Extract the (X, Y) coordinate from the center of the cell holding the provided text.  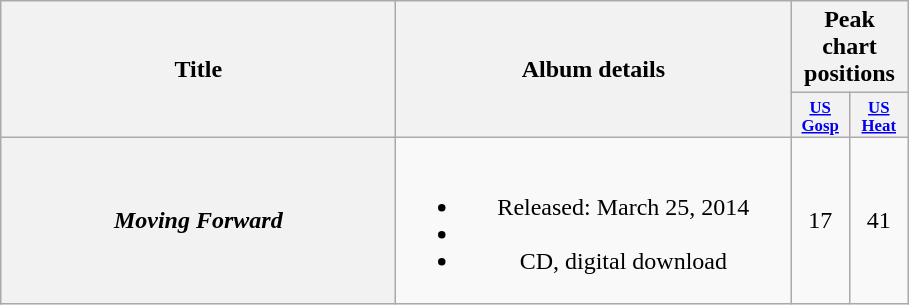
41 (878, 220)
Released: March 25, 2014CD, digital download (594, 220)
17 (820, 220)
Title (198, 69)
Album details (594, 69)
Peak chart positions (850, 47)
Moving Forward (198, 220)
USGosp (820, 115)
USHeat (878, 115)
